Detect which cell encompasses the target text, then output its (X, Y) center coordinate. 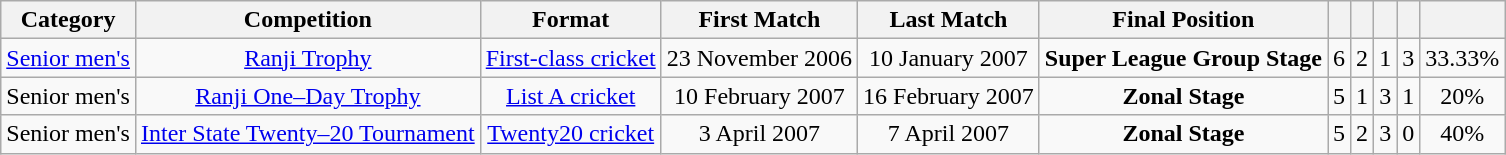
Category (68, 20)
First-class cricket (570, 58)
10 January 2007 (949, 58)
Inter State Twenty–20 Tournament (308, 134)
First Match (759, 20)
Ranji One–Day Trophy (308, 96)
3 April 2007 (759, 134)
7 April 2007 (949, 134)
List A cricket (570, 96)
40% (1462, 134)
Format (570, 20)
23 November 2006 (759, 58)
6 (1340, 58)
10 February 2007 (759, 96)
20% (1462, 96)
33.33% (1462, 58)
Ranji Trophy (308, 58)
0 (1408, 134)
16 February 2007 (949, 96)
Final Position (1183, 20)
Twenty20 cricket (570, 134)
Super League Group Stage (1183, 58)
Last Match (949, 20)
Competition (308, 20)
